Detect which cell encompasses the target text, then output its (X, Y) center coordinate. 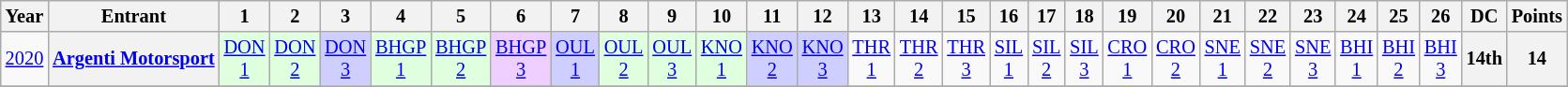
Points (1537, 16)
10 (722, 16)
DON1 (245, 59)
SNE3 (1313, 59)
OUL1 (575, 59)
KNO1 (722, 59)
1 (245, 16)
BHGP2 (461, 59)
DON2 (295, 59)
8 (624, 16)
15 (966, 16)
4 (401, 16)
CRO1 (1128, 59)
12 (823, 16)
18 (1084, 16)
THR1 (871, 59)
3 (345, 16)
BHI2 (1398, 59)
SNE1 (1223, 59)
DON3 (345, 59)
21 (1223, 16)
11 (772, 16)
25 (1398, 16)
KNO2 (772, 59)
Argenti Motorsport (133, 59)
2 (295, 16)
14th (1484, 59)
20 (1176, 16)
16 (1009, 16)
BHGP1 (401, 59)
2020 (24, 59)
6 (521, 16)
26 (1441, 16)
23 (1313, 16)
OUL3 (672, 59)
13 (871, 16)
SIL3 (1084, 59)
KNO3 (823, 59)
5 (461, 16)
BHI1 (1357, 59)
SIL1 (1009, 59)
19 (1128, 16)
BHGP3 (521, 59)
DC (1484, 16)
SNE2 (1268, 59)
24 (1357, 16)
BHI3 (1441, 59)
17 (1046, 16)
7 (575, 16)
9 (672, 16)
OUL2 (624, 59)
THR3 (966, 59)
Entrant (133, 16)
Year (24, 16)
CRO2 (1176, 59)
22 (1268, 16)
THR2 (919, 59)
SIL2 (1046, 59)
